Extract the [X, Y] coordinate from the center of the cell holding the provided text.  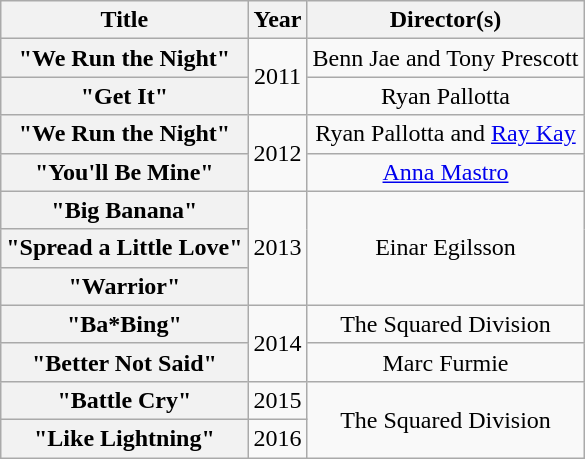
"Get It" [124, 96]
2013 [278, 248]
2012 [278, 153]
Title [124, 20]
"Better Not Said" [124, 362]
Anna Mastro [446, 172]
"You'll Be Mine" [124, 172]
"Spread a Little Love" [124, 248]
2011 [278, 77]
"Ba*Bing" [124, 324]
"Warrior" [124, 286]
Marc Furmie [446, 362]
Benn Jae and Tony Prescott [446, 58]
"Like Lightning" [124, 438]
Ryan Pallotta [446, 96]
2016 [278, 438]
2015 [278, 400]
Year [278, 20]
Ryan Pallotta and Ray Kay [446, 134]
"Battle Cry" [124, 400]
2014 [278, 343]
Einar Egilsson [446, 248]
Director(s) [446, 20]
"Big Banana" [124, 210]
